For the text-containing cell, return its midpoint in [x, y] coordinate format. 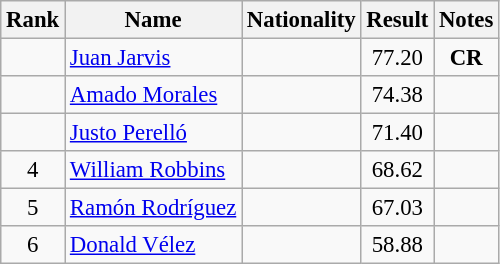
Rank [33, 20]
Name [154, 20]
74.38 [398, 95]
Donald Vélez [154, 245]
Ramón Rodríguez [154, 208]
Notes [466, 20]
CR [466, 58]
6 [33, 245]
5 [33, 208]
Amado Morales [154, 95]
William Robbins [154, 170]
58.88 [398, 245]
Justo Perelló [154, 133]
77.20 [398, 58]
67.03 [398, 208]
Result [398, 20]
68.62 [398, 170]
Nationality [302, 20]
71.40 [398, 133]
4 [33, 170]
Juan Jarvis [154, 58]
